Search for the cell housing the specified text and yield its (x, y) center coordinate. 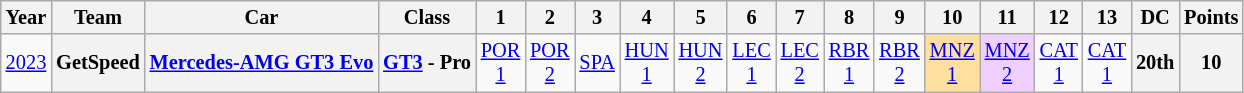
11 (1008, 17)
5 (701, 17)
RBR2 (899, 63)
LEC1 (751, 63)
HUN2 (701, 63)
8 (849, 17)
3 (598, 17)
4 (647, 17)
Team (98, 17)
SPA (598, 63)
RBR1 (849, 63)
GT3 - Pro (427, 63)
LEC2 (800, 63)
1 (500, 17)
HUN1 (647, 63)
20th (1155, 63)
MNZ2 (1008, 63)
DC (1155, 17)
7 (800, 17)
6 (751, 17)
MNZ1 (952, 63)
9 (899, 17)
2023 (26, 63)
Mercedes-AMG GT3 Evo (262, 63)
Points (1211, 17)
Car (262, 17)
Class (427, 17)
2 (550, 17)
Year (26, 17)
13 (1107, 17)
12 (1059, 17)
GetSpeed (98, 63)
POR2 (550, 63)
POR1 (500, 63)
